Detect which cell encompasses the target text, then output its [x, y] center coordinate. 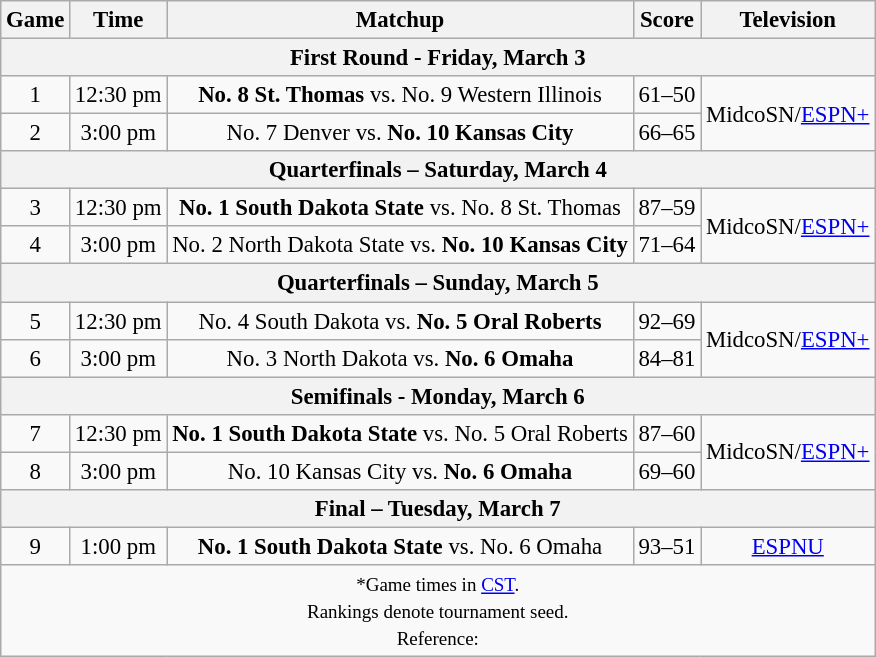
First Round - Friday, March 3 [438, 58]
84–81 [667, 358]
No. 2 North Dakota State vs. No. 10 Kansas City [400, 245]
87–59 [667, 208]
No. 10 Kansas City vs. No. 6 Omaha [400, 471]
No. 1 South Dakota State vs. No. 5 Oral Roberts [400, 433]
No. 4 South Dakota vs. No. 5 Oral Roberts [400, 321]
Final – Tuesday, March 7 [438, 509]
1:00 pm [118, 546]
Score [667, 20]
2 [36, 133]
5 [36, 321]
Matchup [400, 20]
3 [36, 208]
1 [36, 95]
No. 3 North Dakota vs. No. 6 Omaha [400, 358]
Television [788, 20]
71–64 [667, 245]
66–65 [667, 133]
69–60 [667, 471]
93–51 [667, 546]
Quarterfinals – Saturday, March 4 [438, 170]
9 [36, 546]
No. 1 South Dakota State vs. No. 8 St. Thomas [400, 208]
87–60 [667, 433]
Quarterfinals – Sunday, March 5 [438, 283]
7 [36, 433]
92–69 [667, 321]
No. 7 Denver vs. No. 10 Kansas City [400, 133]
4 [36, 245]
ESPNU [788, 546]
No. 1 South Dakota State vs. No. 6 Omaha [400, 546]
61–50 [667, 95]
*Game times in CST. Rankings denote tournament seed.Reference: [438, 611]
No. 8 St. Thomas vs. No. 9 Western Illinois [400, 95]
Time [118, 20]
6 [36, 358]
8 [36, 471]
Game [36, 20]
Semifinals - Monday, March 6 [438, 396]
